Return the (X, Y) coordinate for the center point of the cell that contains the specified text.  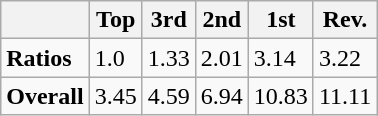
3rd (168, 20)
2nd (222, 20)
1.33 (168, 58)
6.94 (222, 96)
3.14 (280, 58)
3.22 (344, 58)
3.45 (116, 96)
Top (116, 20)
1.0 (116, 58)
Rev. (344, 20)
4.59 (168, 96)
2.01 (222, 58)
10.83 (280, 96)
1st (280, 20)
Ratios (45, 58)
Overall (45, 96)
11.11 (344, 96)
